Search for the cell housing the specified text and yield its (X, Y) center coordinate. 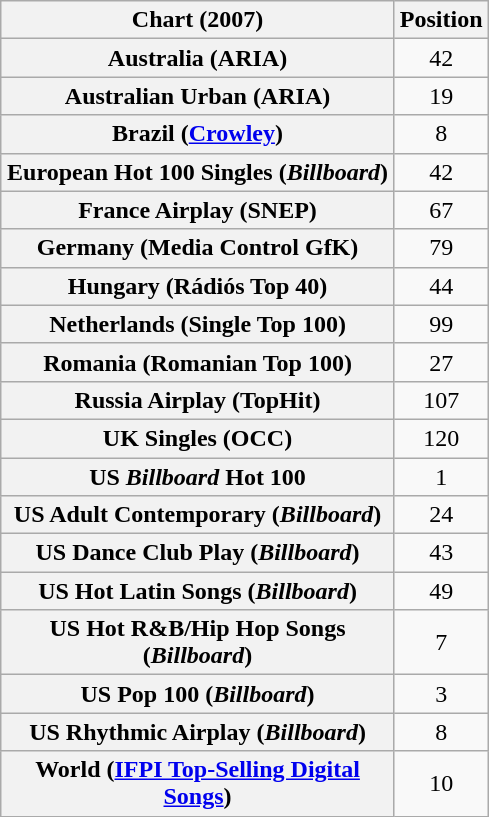
US Pop 100 (Billboard) (198, 694)
Brazil (Crowley) (198, 134)
27 (441, 362)
Netherlands (Single Top 100) (198, 324)
Russia Airplay (TopHit) (198, 400)
US Billboard Hot 100 (198, 477)
24 (441, 515)
Germany (Media Control GfK) (198, 248)
3 (441, 694)
European Hot 100 Singles (Billboard) (198, 172)
France Airplay (SNEP) (198, 210)
107 (441, 400)
67 (441, 210)
1 (441, 477)
Australia (ARIA) (198, 58)
43 (441, 553)
US Adult Contemporary (Billboard) (198, 515)
US Hot Latin Songs (Billboard) (198, 591)
10 (441, 784)
19 (441, 96)
Romania (Romanian Top 100) (198, 362)
44 (441, 286)
Australian Urban (ARIA) (198, 96)
US Hot R&B/Hip Hop Songs (Billboard) (198, 642)
79 (441, 248)
US Rhythmic Airplay (Billboard) (198, 732)
World (IFPI Top-Selling Digital Songs) (198, 784)
120 (441, 438)
99 (441, 324)
49 (441, 591)
US Dance Club Play (Billboard) (198, 553)
Hungary (Rádiós Top 40) (198, 286)
Position (441, 20)
7 (441, 642)
UK Singles (OCC) (198, 438)
Chart (2007) (198, 20)
